Search for the cell housing the specified text and yield its [X, Y] center coordinate. 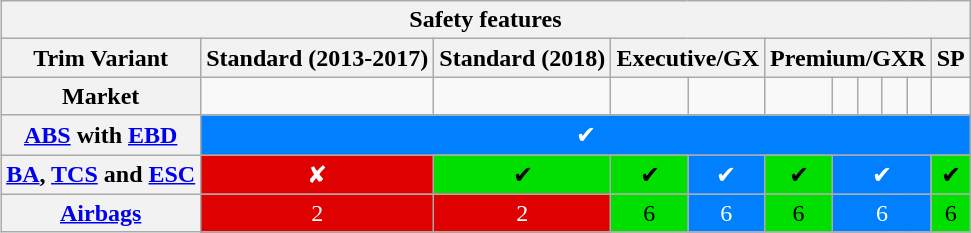
Trim Variant [101, 58]
ABS with EBD [101, 135]
Executive/GX [688, 58]
Standard (2013-2017) [318, 58]
BA, TCS and ESC [101, 174]
Standard (2018) [522, 58]
Airbags [101, 213]
SP [950, 58]
Safety features [486, 20]
Premium/GXR [848, 58]
✘ [318, 174]
Market [101, 96]
